Return (X, Y) of the center of cell containing provided text 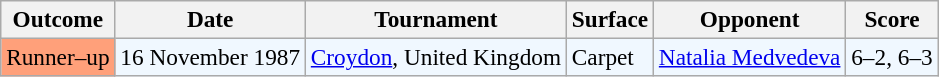
Date (210, 19)
Natalia Medvedeva (749, 57)
Tournament (436, 19)
Score (892, 19)
Surface (610, 19)
Runner–up (58, 57)
Opponent (749, 19)
Croydon, United Kingdom (436, 57)
Carpet (610, 57)
16 November 1987 (210, 57)
Outcome (58, 19)
6–2, 6–3 (892, 57)
